Output the (x, y) coordinate of the center of the cell containing the given text.  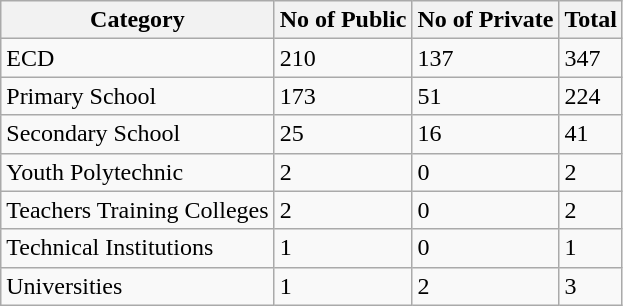
51 (486, 96)
Total (591, 20)
Technical Institutions (138, 248)
No of Private (486, 20)
16 (486, 134)
Secondary School (138, 134)
ECD (138, 58)
Youth Polytechnic (138, 172)
210 (343, 58)
Teachers Training Colleges (138, 210)
Primary School (138, 96)
3 (591, 286)
Universities (138, 286)
No of Public (343, 20)
347 (591, 58)
Category (138, 20)
25 (343, 134)
173 (343, 96)
137 (486, 58)
41 (591, 134)
224 (591, 96)
